Output the [X, Y] coordinate of the center of the cell containing the given text.  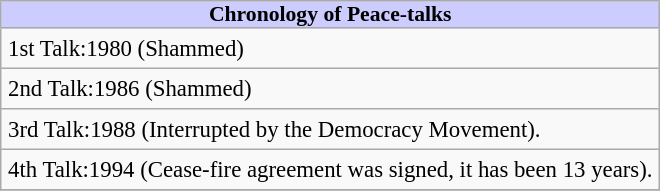
2nd Talk:1986 (Shammed) [330, 88]
3rd Talk:1988 (Interrupted by the Democracy Movement). [330, 129]
Chronology of Peace-talks [330, 14]
4th Talk:1994 (Cease-fire agreement was signed, it has been 13 years). [330, 169]
1st Talk:1980 (Shammed) [330, 48]
